Identify which cell holds the provided text, then report its [x, y] central coordinate. 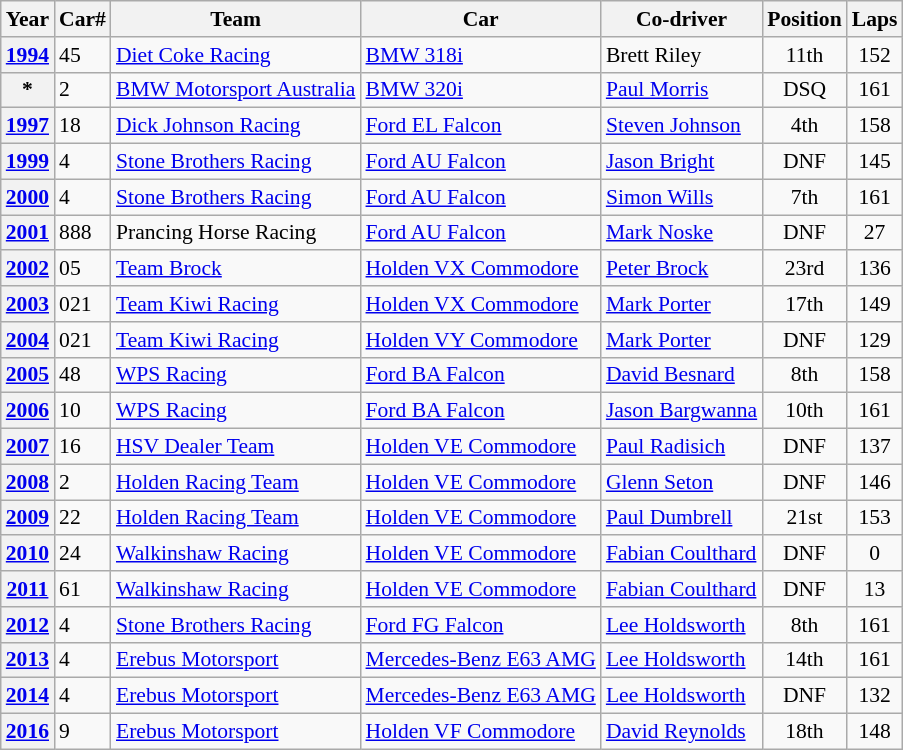
23rd [804, 269]
Steven Johnson [682, 126]
Holden VY Commodore [480, 340]
11th [804, 55]
Position [804, 19]
10 [82, 411]
HSV Dealer Team [236, 447]
153 [875, 518]
Laps [875, 19]
Mark Noske [682, 233]
BMW 318i [480, 55]
Year [28, 19]
Peter Brock [682, 269]
13 [875, 589]
Simon Wills [682, 197]
136 [875, 269]
05 [82, 269]
27 [875, 233]
Dick Johnson Racing [236, 126]
148 [875, 732]
2006 [28, 411]
2011 [28, 589]
2014 [28, 696]
2008 [28, 482]
48 [82, 375]
BMW 320i [480, 90]
* [28, 90]
17th [804, 304]
888 [82, 233]
137 [875, 447]
Paul Morris [682, 90]
1999 [28, 162]
2012 [28, 625]
2003 [28, 304]
129 [875, 340]
24 [82, 554]
2013 [28, 660]
DSQ [804, 90]
Prancing Horse Racing [236, 233]
2002 [28, 269]
10th [804, 411]
Ford EL Falcon [480, 126]
18 [82, 126]
21st [804, 518]
2007 [28, 447]
Paul Radisich [682, 447]
145 [875, 162]
BMW Motorsport Australia [236, 90]
Ford FG Falcon [480, 625]
Paul Dumbrell [682, 518]
Co-driver [682, 19]
1997 [28, 126]
16 [82, 447]
David Reynolds [682, 732]
132 [875, 696]
61 [82, 589]
14th [804, 660]
2009 [28, 518]
152 [875, 55]
0 [875, 554]
22 [82, 518]
Glenn Seton [682, 482]
Team Brock [236, 269]
2000 [28, 197]
2001 [28, 233]
2010 [28, 554]
45 [82, 55]
2016 [28, 732]
Brett Riley [682, 55]
Holden VF Commodore [480, 732]
Team [236, 19]
146 [875, 482]
7th [804, 197]
Car# [82, 19]
Car [480, 19]
2004 [28, 340]
2005 [28, 375]
4th [804, 126]
1994 [28, 55]
149 [875, 304]
David Besnard [682, 375]
Jason Bright [682, 162]
9 [82, 732]
18th [804, 732]
Diet Coke Racing [236, 55]
Jason Bargwanna [682, 411]
